Capture the cell that displays the provided text and extract its [x, y] central coordinate. 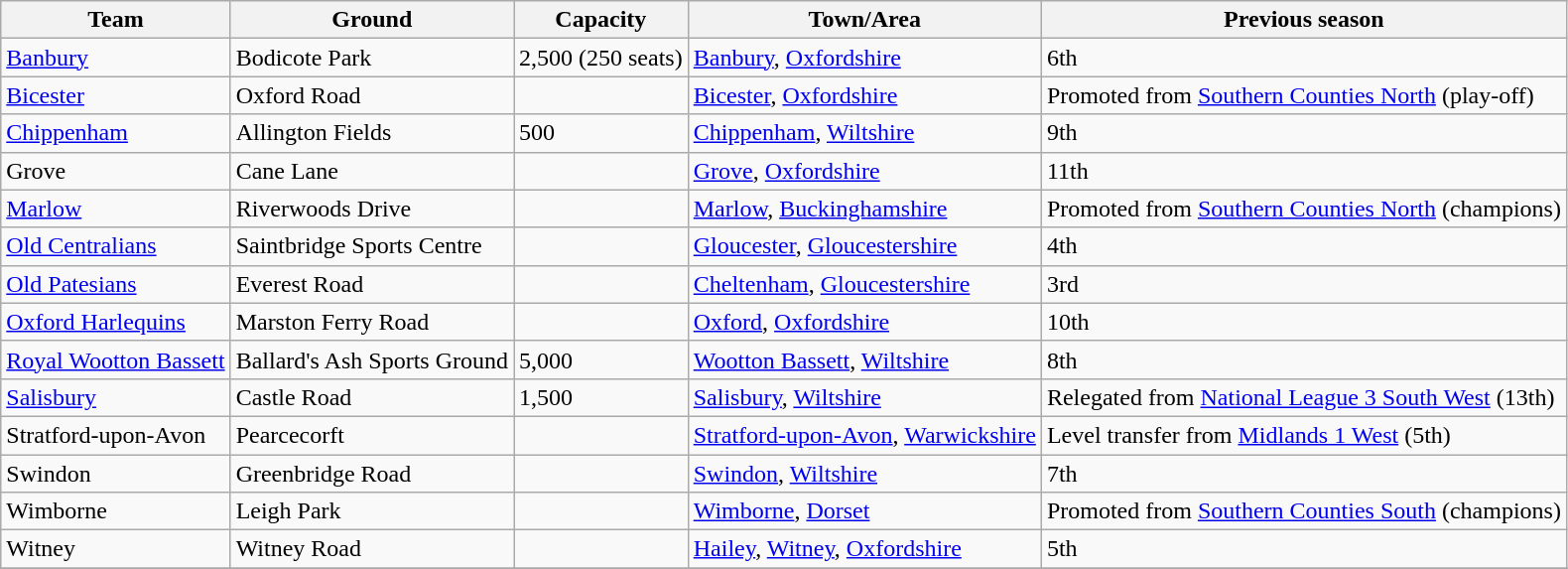
Marlow, Buckinghamshire [864, 209]
Ballard's Ash Sports Ground [371, 359]
Allington Fields [371, 133]
Riverwoods Drive [371, 209]
Salisbury, Wiltshire [864, 397]
Relegated from National League 3 South West (13th) [1304, 397]
6th [1304, 58]
7th [1304, 474]
Marston Ferry Road [371, 322]
Stratford-upon-Avon [115, 435]
2,500 (250 seats) [601, 58]
Greenbridge Road [371, 474]
Town/Area [864, 20]
Swindon, Wiltshire [864, 474]
Bicester [115, 95]
Wootton Bassett, Wiltshire [864, 359]
Cane Lane [371, 171]
10th [1304, 322]
Capacity [601, 20]
Banbury, Oxfordshire [864, 58]
Witney Road [371, 549]
Salisbury [115, 397]
8th [1304, 359]
Wimborne, Dorset [864, 511]
Castle Road [371, 397]
Leigh Park [371, 511]
Royal Wootton Bassett [115, 359]
Old Centralians [115, 246]
Marlow [115, 209]
Oxford Harlequins [115, 322]
500 [601, 133]
11th [1304, 171]
4th [1304, 246]
Swindon [115, 474]
Ground [371, 20]
Everest Road [371, 284]
Team [115, 20]
Cheltenham, Gloucestershire [864, 284]
Gloucester, Gloucestershire [864, 246]
Grove, Oxfordshire [864, 171]
Bicester, Oxfordshire [864, 95]
5th [1304, 549]
Promoted from Southern Counties South (champions) [1304, 511]
Promoted from Southern Counties North (play-off) [1304, 95]
Grove [115, 171]
Oxford Road [371, 95]
1,500 [601, 397]
9th [1304, 133]
Wimborne [115, 511]
Banbury [115, 58]
5,000 [601, 359]
Chippenham, Wiltshire [864, 133]
3rd [1304, 284]
Bodicote Park [371, 58]
Level transfer from Midlands 1 West (5th) [1304, 435]
Promoted from Southern Counties North (champions) [1304, 209]
Saintbridge Sports Centre [371, 246]
Pearcecorft [371, 435]
Chippenham [115, 133]
Stratford-upon-Avon, Warwickshire [864, 435]
Old Patesians [115, 284]
Witney [115, 549]
Oxford, Oxfordshire [864, 322]
Previous season [1304, 20]
Hailey, Witney, Oxfordshire [864, 549]
